For the text-containing cell, return its midpoint in [X, Y] coordinate format. 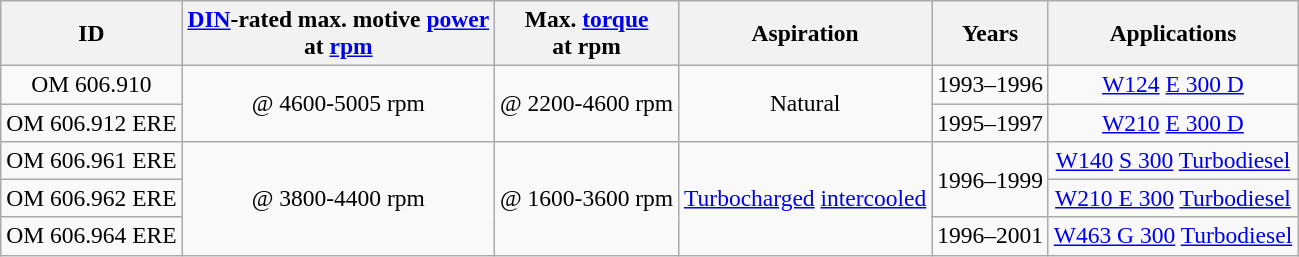
Years [990, 32]
Turbocharged intercooled [806, 198]
OM 606.912 ERE [92, 122]
1996–2001 [990, 236]
1993–1996 [990, 84]
@ 3800-4400 rpm [338, 198]
@ 2200-4600 rpm [587, 103]
Max. torqueat rpm [587, 32]
1995–1997 [990, 122]
@ 4600-5005 rpm [338, 103]
W463 G 300 Turbodiesel [1172, 236]
Applications [1172, 32]
OM 606.910 [92, 84]
DIN-rated max. motive powerat rpm [338, 32]
W210 E 300 Turbodiesel [1172, 198]
ID [92, 32]
@ 1600-3600 rpm [587, 198]
W210 E 300 D [1172, 122]
OM 606.961 ERE [92, 160]
W124 E 300 D [1172, 84]
W140 S 300 Turbodiesel [1172, 160]
1996–1999 [990, 179]
OM 606.962 ERE [92, 198]
Natural [806, 103]
OM 606.964 ERE [92, 236]
Aspiration [806, 32]
